Locate the cell with the specified text and output its [x, y] center coordinate. 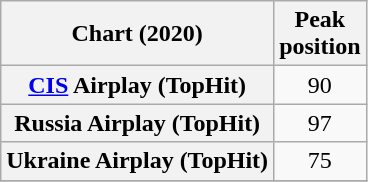
75 [320, 161]
90 [320, 85]
Chart (2020) [138, 34]
Peakposition [320, 34]
CIS Airplay (TopHit) [138, 85]
Ukraine Airplay (TopHit) [138, 161]
97 [320, 123]
Russia Airplay (TopHit) [138, 123]
